Identify which cell holds the provided text, then report its [X, Y] central coordinate. 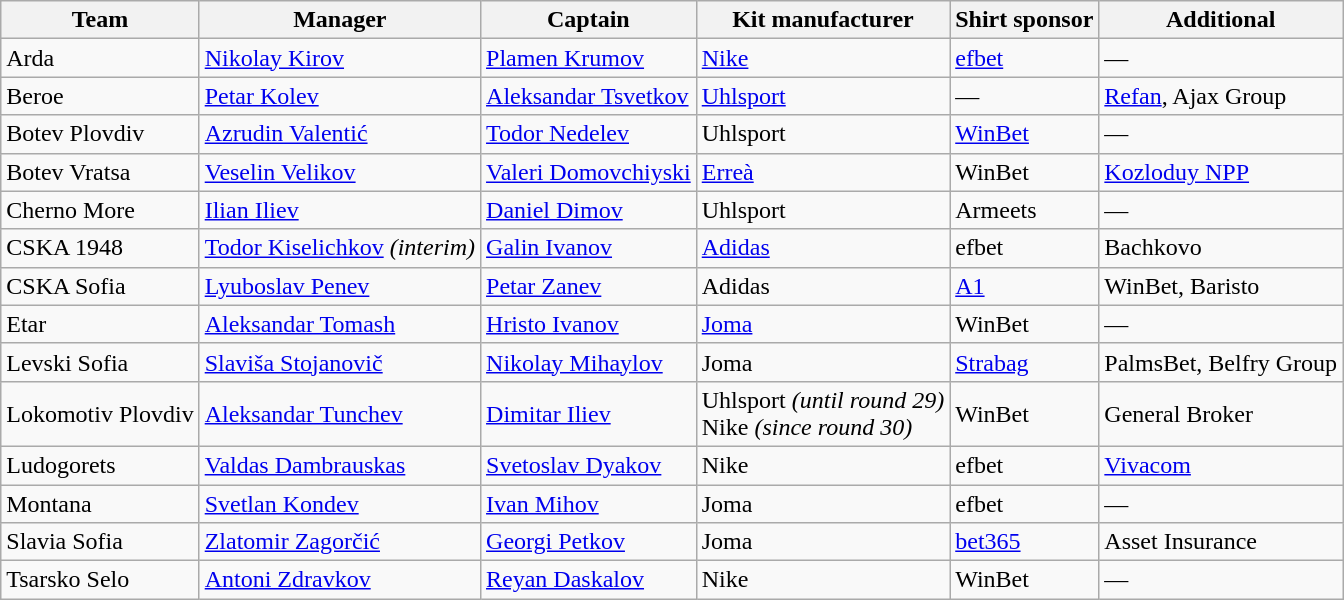
Zlatomir Zagorčić [340, 542]
Daniel Dimov [589, 210]
Antoni Zdravkov [340, 580]
PalmsBet, Belfry Group [1221, 362]
Etar [100, 324]
Svetlan Kondev [340, 503]
Botev Vratsa [100, 172]
Todor Nedelev [589, 134]
Beroe [100, 96]
Aleksandar Tunchev [340, 414]
WinBet, Baristo [1221, 286]
Shirt sponsor [1024, 20]
Georgi Petkov [589, 542]
Levski Sofia [100, 362]
CSKA Sofia [100, 286]
Aleksandar Tomash [340, 324]
Azrudin Valentić [340, 134]
Vivacom [1221, 465]
Tsarsko Selo [100, 580]
Lyuboslav Penev [340, 286]
Bachkovo [1221, 248]
Kozloduy NPP [1221, 172]
Ilian Iliev [340, 210]
Additional [1221, 20]
Team [100, 20]
Todor Kiselichkov (interim) [340, 248]
Asset Insurance [1221, 542]
Montana [100, 503]
A1 [1024, 286]
Dimitar Iliev [589, 414]
Reyan Daskalov [589, 580]
Arda [100, 58]
Petar Kolev [340, 96]
Erreà [823, 172]
Svetoslav Dyakov [589, 465]
Slaviša Stojanovič [340, 362]
Nikolay Kirov [340, 58]
Plamen Krumov [589, 58]
Nikolay Mihaylov [589, 362]
Strabag [1024, 362]
Ludogorets [100, 465]
Valdas Dambrauskas [340, 465]
Manager [340, 20]
General Broker [1221, 414]
bet365 [1024, 542]
Armeets [1024, 210]
Valeri Domovchiyski [589, 172]
Galin Ivanov [589, 248]
Hristo Ivanov [589, 324]
CSKA 1948 [100, 248]
Lokomotiv Plovdiv [100, 414]
Refan, Ajax Group [1221, 96]
Uhlsport (until round 29)Nike (since round 30) [823, 414]
Aleksandar Tsvetkov [589, 96]
Ivan Mihov [589, 503]
Petar Zanev [589, 286]
Kit manufacturer [823, 20]
Veselin Velikov [340, 172]
Botev Plovdiv [100, 134]
Cherno More [100, 210]
Captain [589, 20]
Slavia Sofia [100, 542]
